Find where the given text appears and provide that cell's center as (X, Y) coordinate. 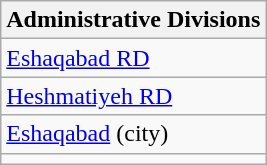
Heshmatiyeh RD (134, 96)
Eshaqabad RD (134, 58)
Administrative Divisions (134, 20)
Eshaqabad (city) (134, 134)
